Locate the cell with the specified text and output its (x, y) center coordinate. 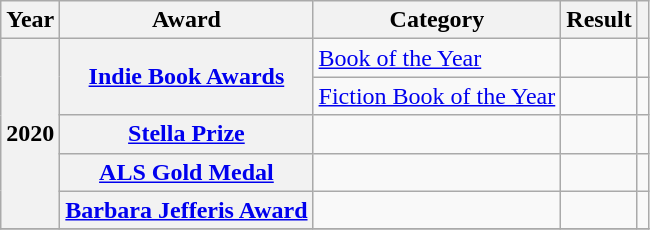
Award (186, 20)
Indie Book Awards (186, 77)
Stella Prize (186, 134)
2020 (30, 134)
Fiction Book of the Year (437, 96)
Year (30, 20)
ALS Gold Medal (186, 172)
Barbara Jefferis Award (186, 210)
Category (437, 20)
Result (599, 20)
Book of the Year (437, 58)
